Find where the given text appears and provide that cell's center as (X, Y) coordinate. 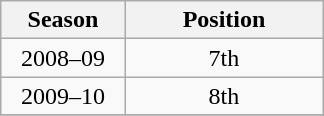
7th (224, 58)
2008–09 (63, 58)
Position (224, 20)
2009–10 (63, 96)
Season (63, 20)
8th (224, 96)
